Output the [X, Y] coordinate of the center of the cell containing the given text.  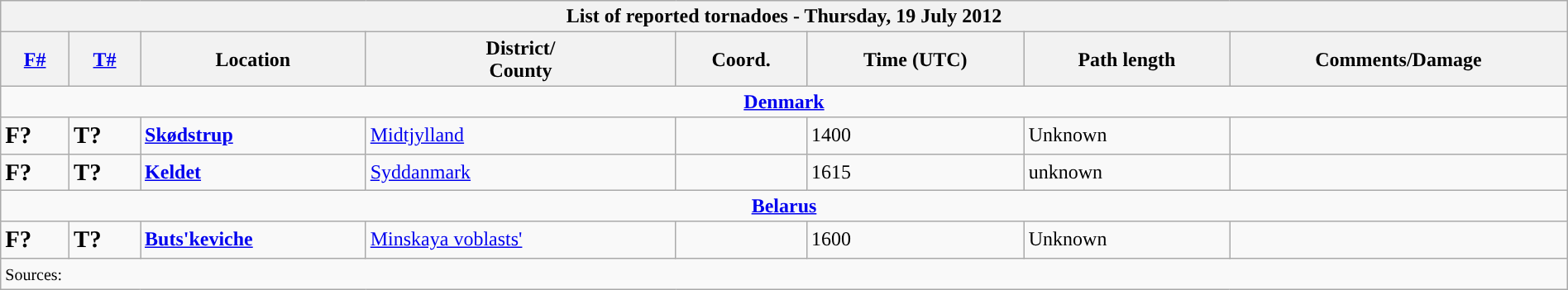
Time (UTC) [915, 59]
Midtjylland [521, 135]
Coord. [741, 59]
T# [105, 59]
Syddanmark [521, 172]
F# [35, 59]
1600 [915, 240]
1400 [915, 135]
Sources: [784, 273]
Buts'keviche [253, 240]
Location [253, 59]
unknown [1126, 172]
Path length [1126, 59]
Skødstrup [253, 135]
Minskaya voblasts' [521, 240]
Comments/Damage [1399, 59]
1615 [915, 172]
District/County [521, 59]
Denmark [784, 102]
Belarus [784, 206]
Keldet [253, 172]
List of reported tornadoes - Thursday, 19 July 2012 [784, 17]
